Return [X, Y] of the center of cell containing provided text 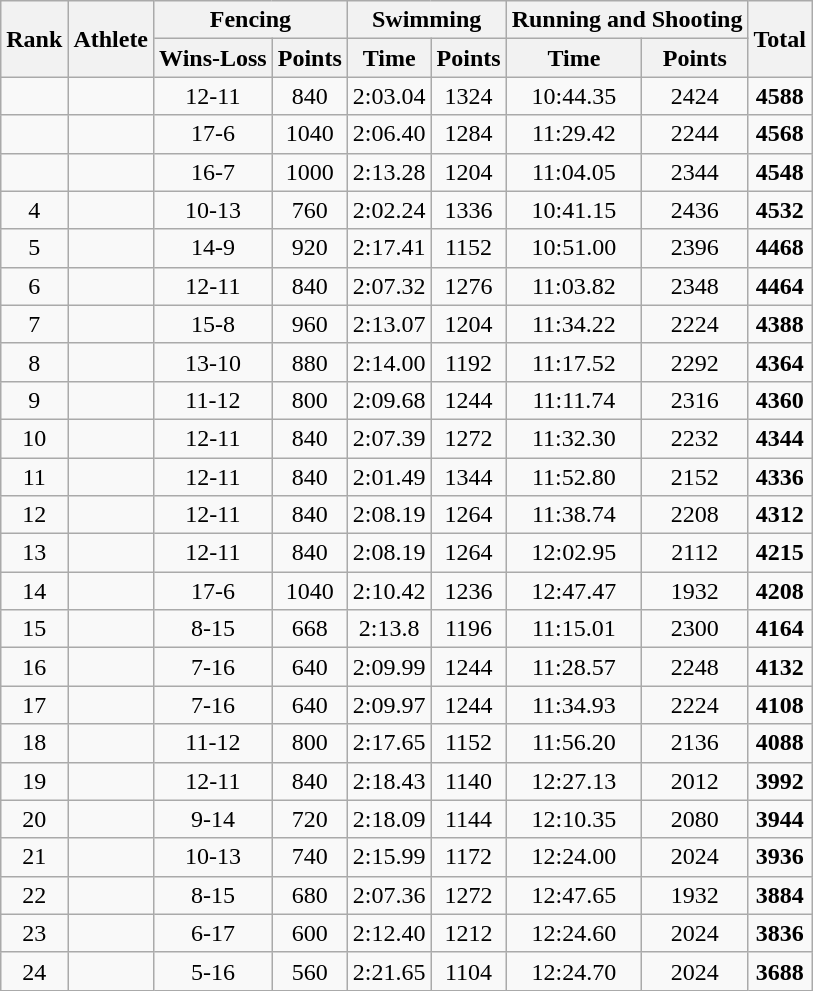
Rank [34, 39]
2:07.39 [389, 438]
2:17.65 [389, 743]
12:27.13 [574, 781]
2:12.40 [389, 933]
17 [34, 705]
11:28.57 [574, 667]
2:09.68 [389, 400]
920 [310, 248]
3944 [780, 819]
2:18.43 [389, 781]
Total [780, 39]
11:38.74 [574, 515]
14-9 [214, 248]
12:47.65 [574, 895]
2:09.99 [389, 667]
4088 [780, 743]
10:44.35 [574, 96]
4568 [780, 134]
1324 [468, 96]
2:13.28 [389, 172]
9-14 [214, 819]
2:17.41 [389, 248]
4215 [780, 553]
1172 [468, 857]
11:04.05 [574, 172]
12:47.47 [574, 591]
11:56.20 [574, 743]
12 [34, 515]
2208 [695, 515]
2:01.49 [389, 477]
2:09.97 [389, 705]
6-17 [214, 933]
1284 [468, 134]
11:34.93 [574, 705]
11:11.74 [574, 400]
1236 [468, 591]
2316 [695, 400]
10 [34, 438]
2396 [695, 248]
600 [310, 933]
2152 [695, 477]
4108 [780, 705]
2248 [695, 667]
668 [310, 629]
3688 [780, 971]
15-8 [214, 324]
24 [34, 971]
10:41.15 [574, 210]
2300 [695, 629]
Running and Shooting [627, 20]
2:02.24 [389, 210]
16 [34, 667]
12:24.60 [574, 933]
2:03.04 [389, 96]
880 [310, 362]
12:24.00 [574, 857]
4132 [780, 667]
23 [34, 933]
11:15.01 [574, 629]
4468 [780, 248]
3884 [780, 895]
12:02.95 [574, 553]
10:51.00 [574, 248]
16-7 [214, 172]
2:18.09 [389, 819]
4208 [780, 591]
5 [34, 248]
2:07.32 [389, 286]
11 [34, 477]
2136 [695, 743]
7 [34, 324]
2:14.00 [389, 362]
1212 [468, 933]
11:03.82 [574, 286]
12:24.70 [574, 971]
22 [34, 895]
760 [310, 210]
1144 [468, 819]
960 [310, 324]
4344 [780, 438]
Swimming [426, 20]
4 [34, 210]
2232 [695, 438]
2424 [695, 96]
560 [310, 971]
2:21.65 [389, 971]
14 [34, 591]
11:52.80 [574, 477]
2080 [695, 819]
1000 [310, 172]
2436 [695, 210]
4364 [780, 362]
1276 [468, 286]
15 [34, 629]
19 [34, 781]
2244 [695, 134]
Fencing [251, 20]
11:32.30 [574, 438]
3992 [780, 781]
2:13.8 [389, 629]
1344 [468, 477]
21 [34, 857]
11:17.52 [574, 362]
2:07.36 [389, 895]
18 [34, 743]
2:15.99 [389, 857]
11:29.42 [574, 134]
Wins-Loss [214, 58]
13 [34, 553]
2348 [695, 286]
4464 [780, 286]
2112 [695, 553]
11:34.22 [574, 324]
4360 [780, 400]
2292 [695, 362]
4336 [780, 477]
2344 [695, 172]
2:06.40 [389, 134]
720 [310, 819]
4588 [780, 96]
740 [310, 857]
4312 [780, 515]
4164 [780, 629]
20 [34, 819]
4548 [780, 172]
1104 [468, 971]
8 [34, 362]
Athlete [111, 39]
680 [310, 895]
3936 [780, 857]
1196 [468, 629]
1192 [468, 362]
2:10.42 [389, 591]
2012 [695, 781]
1336 [468, 210]
4388 [780, 324]
3836 [780, 933]
13-10 [214, 362]
2:13.07 [389, 324]
9 [34, 400]
1140 [468, 781]
5-16 [214, 971]
12:10.35 [574, 819]
6 [34, 286]
4532 [780, 210]
